Return [x, y] of the center of cell containing provided text 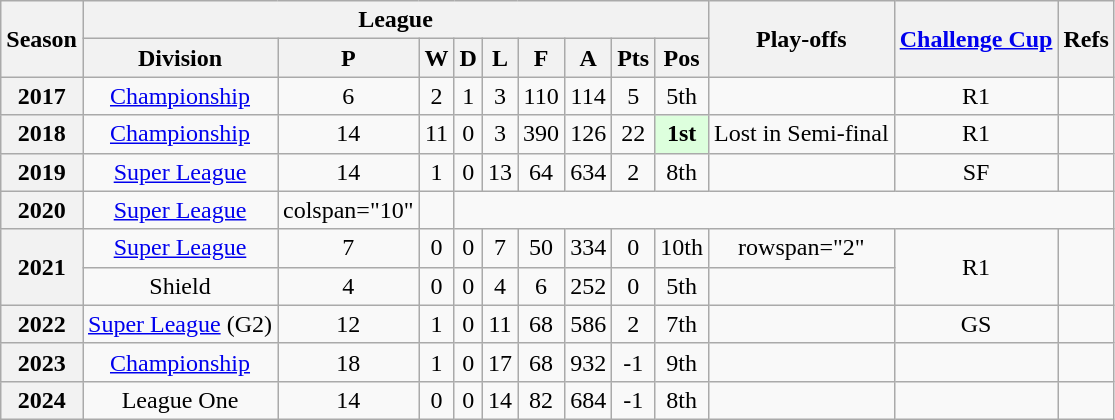
SF [976, 172]
Super League (G2) [180, 324]
64 [542, 172]
252 [588, 286]
932 [588, 362]
126 [588, 134]
2022 [42, 324]
L [500, 58]
Shield [180, 286]
684 [588, 400]
1st [682, 134]
Challenge Cup [976, 39]
18 [349, 362]
F [542, 58]
Refs [1086, 39]
50 [542, 248]
390 [542, 134]
2021 [42, 267]
2019 [42, 172]
2018 [42, 134]
22 [634, 134]
5 [634, 96]
GS [976, 324]
Pts [634, 58]
2017 [42, 96]
W [436, 58]
P [349, 58]
586 [588, 324]
A [588, 58]
Division [180, 58]
Season [42, 39]
League [395, 20]
114 [588, 96]
Pos [682, 58]
13 [500, 172]
17 [500, 362]
colspan="10" [349, 210]
82 [542, 400]
Play-offs [801, 39]
334 [588, 248]
10th [682, 248]
rowspan="2" [801, 248]
League One [180, 400]
D [468, 58]
Lost in Semi-final [801, 134]
634 [588, 172]
12 [349, 324]
7th [682, 324]
2023 [42, 362]
110 [542, 96]
2024 [42, 400]
9th [682, 362]
2020 [42, 210]
